Extract the (x, y) coordinate from the center of the cell holding the provided text.  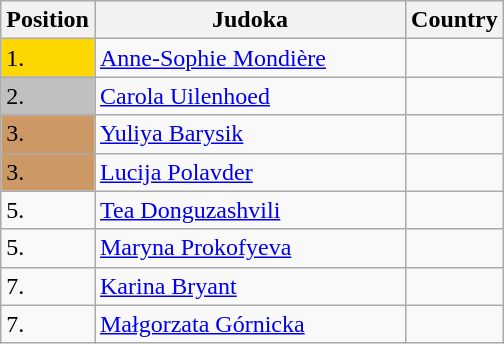
Yuliya Barysik (250, 134)
Lucija Polavder (250, 172)
Carola Uilenhoed (250, 96)
Judoka (250, 20)
Małgorzata Górnicka (250, 324)
2. (48, 96)
1. (48, 58)
Anne-Sophie Mondière (250, 58)
Position (48, 20)
Karina Bryant (250, 286)
Tea Donguzashvili (250, 210)
Country (455, 20)
Maryna Prokofyeva (250, 248)
